Pinpoint the cell where the given text exists, returning its (x, y) midpoint coordinate. 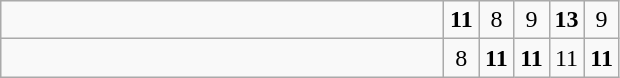
13 (566, 20)
